Detect which cell encompasses the target text, then output its [X, Y] center coordinate. 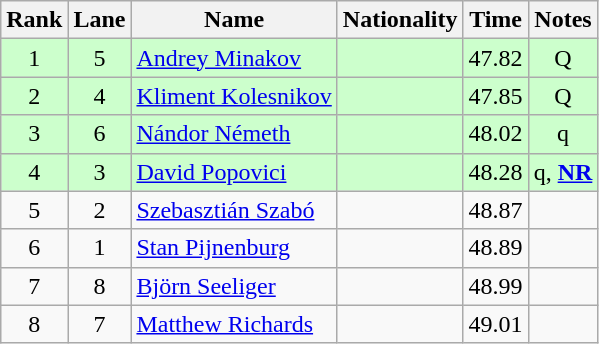
Nationality [400, 20]
48.28 [496, 172]
Stan Pijnenburg [234, 248]
49.01 [496, 324]
Andrey Minakov [234, 58]
Szebasztián Szabó [234, 210]
48.89 [496, 248]
Time [496, 20]
q, NR [563, 172]
Notes [563, 20]
48.02 [496, 134]
Name [234, 20]
47.85 [496, 96]
Lane [100, 20]
47.82 [496, 58]
Nándor Németh [234, 134]
48.99 [496, 286]
Rank [34, 20]
Matthew Richards [234, 324]
Björn Seeliger [234, 286]
48.87 [496, 210]
David Popovici [234, 172]
Kliment Kolesnikov [234, 96]
q [563, 134]
